Search for the cell housing the specified text and yield its [X, Y] center coordinate. 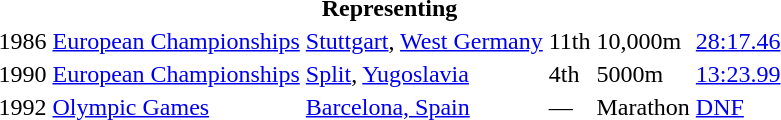
10,000m [643, 41]
Split, Yugoslavia [424, 74]
Stuttgart, West Germany [424, 41]
5000m [643, 74]
4th [570, 74]
11th [570, 41]
